Locate the cell with the specified text and output its [X, Y] center coordinate. 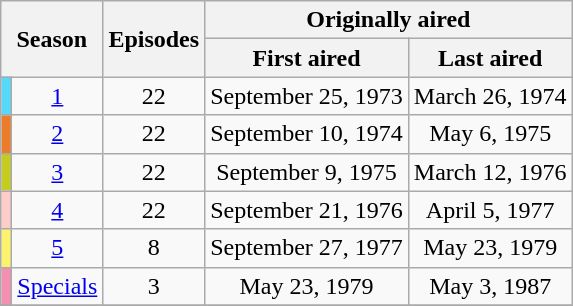
September 10, 1974 [307, 134]
1 [58, 96]
April 5, 1977 [490, 210]
2 [58, 134]
May 6, 1975 [490, 134]
Season [52, 39]
September 9, 1975 [307, 172]
8 [154, 248]
September 21, 1976 [307, 210]
Specials [58, 286]
4 [58, 210]
March 12, 1976 [490, 172]
March 26, 1974 [490, 96]
Last aired [490, 58]
May 3, 1987 [490, 286]
Originally aired [388, 20]
Episodes [154, 39]
First aired [307, 58]
5 [58, 248]
September 27, 1977 [307, 248]
September 25, 1973 [307, 96]
